Scan for the cell matching the given text and deliver its (X, Y) coordinate at center. 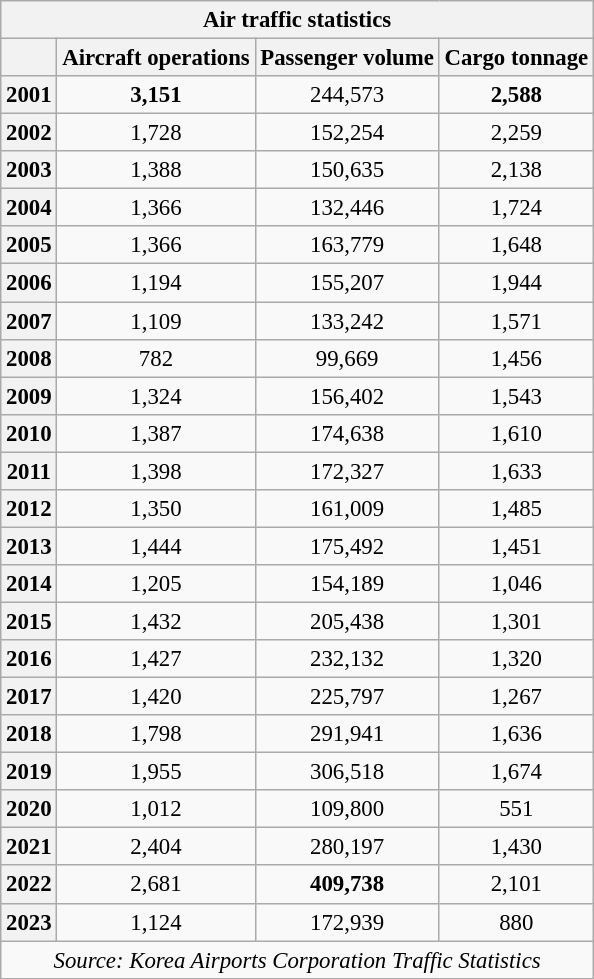
2012 (29, 509)
1,648 (516, 245)
2001 (29, 95)
Passenger volume (347, 58)
2,259 (516, 133)
1,724 (516, 208)
2008 (29, 358)
1,387 (156, 433)
1,636 (516, 734)
2006 (29, 283)
1,571 (516, 321)
2002 (29, 133)
2,681 (156, 885)
1,955 (156, 772)
1,444 (156, 546)
109,800 (347, 809)
291,941 (347, 734)
1,728 (156, 133)
161,009 (347, 509)
1,324 (156, 396)
2,138 (516, 170)
1,451 (516, 546)
2011 (29, 471)
Aircraft operations (156, 58)
154,189 (347, 584)
163,779 (347, 245)
Source: Korea Airports Corporation Traffic Statistics (298, 960)
1,320 (516, 659)
1,388 (156, 170)
306,518 (347, 772)
2,101 (516, 885)
2,588 (516, 95)
152,254 (347, 133)
551 (516, 809)
2005 (29, 245)
2021 (29, 847)
2010 (29, 433)
1,012 (156, 809)
1,267 (516, 697)
1,944 (516, 283)
1,674 (516, 772)
1,046 (516, 584)
2004 (29, 208)
1,798 (156, 734)
150,635 (347, 170)
155,207 (347, 283)
280,197 (347, 847)
205,438 (347, 621)
Cargo tonnage (516, 58)
2013 (29, 546)
1,398 (156, 471)
1,432 (156, 621)
174,638 (347, 433)
2,404 (156, 847)
2023 (29, 922)
244,573 (347, 95)
1,420 (156, 697)
2015 (29, 621)
156,402 (347, 396)
1,194 (156, 283)
172,327 (347, 471)
2019 (29, 772)
172,939 (347, 922)
1,430 (516, 847)
1,205 (156, 584)
99,669 (347, 358)
782 (156, 358)
2018 (29, 734)
2016 (29, 659)
1,456 (516, 358)
2020 (29, 809)
2014 (29, 584)
2007 (29, 321)
225,797 (347, 697)
2022 (29, 885)
2017 (29, 697)
1,109 (156, 321)
880 (516, 922)
409,738 (347, 885)
1,427 (156, 659)
1,633 (516, 471)
Air traffic statistics (298, 20)
1,350 (156, 509)
3,151 (156, 95)
1,543 (516, 396)
133,242 (347, 321)
232,132 (347, 659)
132,446 (347, 208)
2009 (29, 396)
1,124 (156, 922)
1,485 (516, 509)
175,492 (347, 546)
1,301 (516, 621)
1,610 (516, 433)
2003 (29, 170)
